Pinpoint the cell where the given text exists, returning its [x, y] midpoint coordinate. 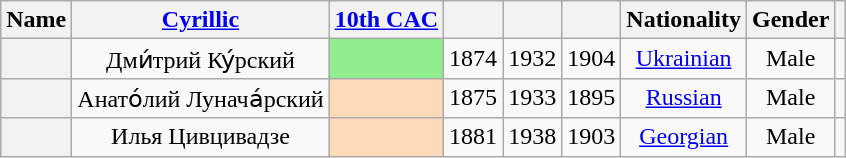
Georgian [684, 137]
Gender [791, 20]
Russian [684, 98]
1938 [532, 137]
Илья Цивцивадзе [200, 137]
1875 [474, 98]
Nationality [684, 20]
1933 [532, 98]
1903 [592, 137]
1932 [532, 59]
1874 [474, 59]
Name [36, 20]
1881 [474, 137]
Cyrillic [200, 20]
1895 [592, 98]
Анато́лий Лунача́рский [200, 98]
1904 [592, 59]
Ukrainian [684, 59]
Дми́трий Ку́рский [200, 59]
10th CAC [386, 20]
